From the cell containing the given text, extract its center point as [x, y] coordinate. 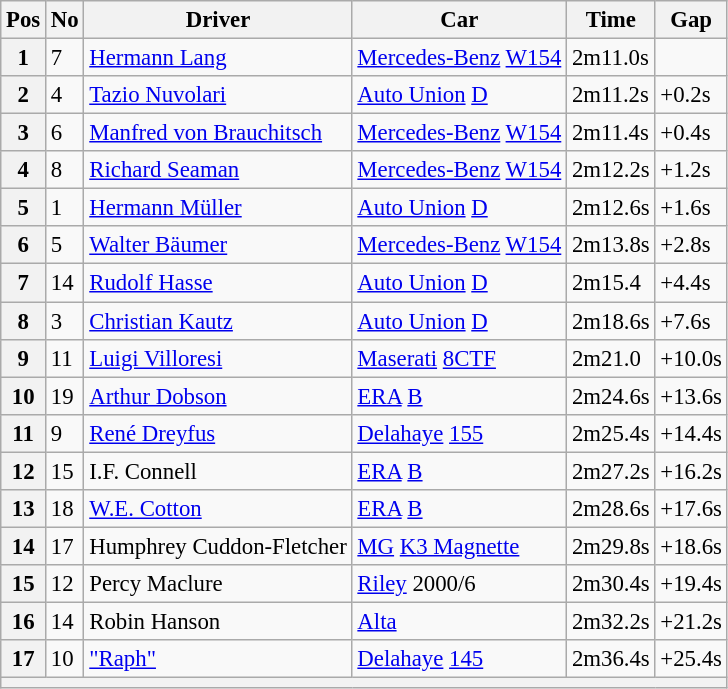
+0.2s [691, 95]
+17.6s [691, 509]
Tazio Nuvolari [218, 95]
Driver [218, 20]
Manfred von Brauchitsch [218, 133]
18 [65, 509]
Riley 2000/6 [460, 584]
2m15.4 [611, 283]
2m25.4s [611, 433]
Rudolf Hasse [218, 283]
13 [24, 509]
+1.2s [691, 170]
"Raph" [218, 659]
2m21.0 [611, 358]
Richard Seaman [218, 170]
2m30.4s [611, 584]
16 [24, 621]
Delahaye 145 [460, 659]
2m11.2s [611, 95]
Humphrey Cuddon-Fletcher [218, 546]
+7.6s [691, 321]
Arthur Dobson [218, 396]
+14.4s [691, 433]
+13.6s [691, 396]
Delahaye 155 [460, 433]
2m13.8s [611, 245]
2m36.4s [611, 659]
2m24.6s [611, 396]
Time [611, 20]
Robin Hanson [218, 621]
+0.4s [691, 133]
No [65, 20]
+19.4s [691, 584]
Gap [691, 20]
Christian Kautz [218, 321]
2m11.4s [611, 133]
René Dreyfus [218, 433]
Alta [460, 621]
2m27.2s [611, 471]
+1.6s [691, 208]
Walter Bäumer [218, 245]
Pos [24, 20]
+18.6s [691, 546]
Percy Maclure [218, 584]
+4.4s [691, 283]
Maserati 8CTF [460, 358]
2m11.0s [611, 58]
2m28.6s [611, 509]
2m18.6s [611, 321]
2m12.6s [611, 208]
Luigi Villoresi [218, 358]
+2.8s [691, 245]
2m12.2s [611, 170]
I.F. Connell [218, 471]
+10.0s [691, 358]
MG K3 Magnette [460, 546]
W.E. Cotton [218, 509]
2m32.2s [611, 621]
Hermann Lang [218, 58]
+25.4s [691, 659]
+16.2s [691, 471]
19 [65, 396]
2 [24, 95]
2m29.8s [611, 546]
Car [460, 20]
Hermann Müller [218, 208]
+21.2s [691, 621]
